Scan for the cell matching the given text and deliver its (X, Y) coordinate at center. 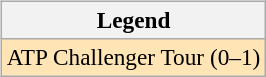
Legend (133, 20)
ATP Challenger Tour (0–1) (133, 57)
